Extract the (X, Y) coordinate from the center of the cell holding the provided text.  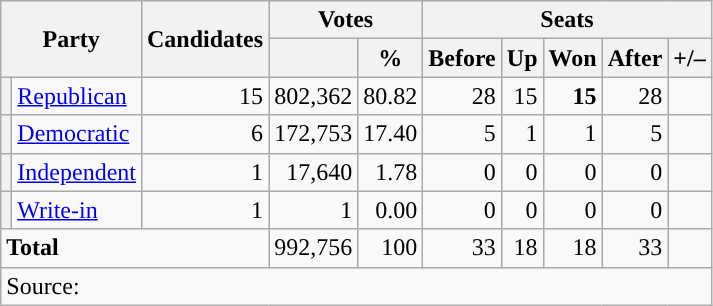
6 (204, 134)
1.78 (390, 172)
Write-in (77, 210)
Won (572, 58)
80.82 (390, 96)
After (635, 58)
17,640 (314, 172)
Before (462, 58)
17.40 (390, 134)
992,756 (314, 248)
Votes (346, 20)
Republican (77, 96)
Democratic (77, 134)
100 (390, 248)
Total (135, 248)
802,362 (314, 96)
Seats (568, 20)
% (390, 58)
0.00 (390, 210)
Independent (77, 172)
172,753 (314, 134)
Party (72, 39)
+/– (690, 58)
Up (522, 58)
Candidates (204, 39)
Source: (356, 286)
